Determine the (x, y) coordinate at the center of the cell enclosing the given text.  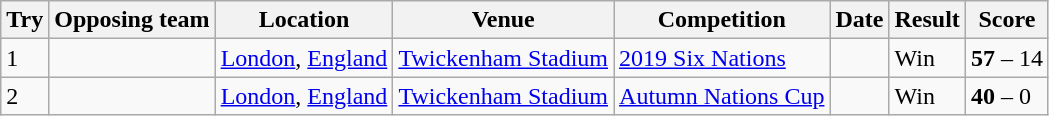
2 (25, 96)
Location (304, 20)
Autumn Nations Cup (722, 96)
Competition (722, 20)
1 (25, 58)
Venue (504, 20)
Opposing team (132, 20)
Try (25, 20)
Result (927, 20)
57 – 14 (1006, 58)
Score (1006, 20)
40 – 0 (1006, 96)
2019 Six Nations (722, 58)
Date (860, 20)
